Find where the given text appears and provide that cell's center as (x, y) coordinate. 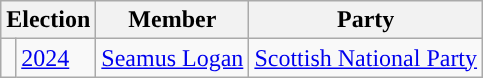
Seamus Logan (172, 58)
2024 (56, 58)
Election (48, 20)
Party (366, 20)
Member (172, 20)
Scottish National Party (366, 58)
